Extract the (X, Y) coordinate from the center of the cell holding the provided text.  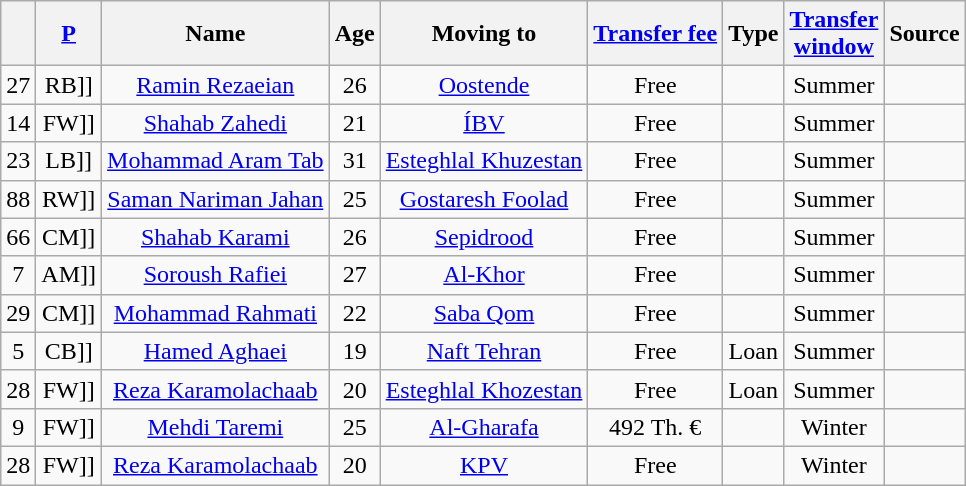
66 (18, 237)
9 (18, 427)
Age (354, 34)
Saman Nariman Jahan (216, 199)
19 (354, 351)
ÍBV (484, 123)
Sepidrood (484, 237)
14 (18, 123)
CB]] (69, 351)
Type (754, 34)
Mehdi Taremi (216, 427)
31 (354, 161)
Transfer fee (656, 34)
Mohammad Rahmati (216, 313)
Shahab Zahedi (216, 123)
Hamed Aghaei (216, 351)
Esteghlal Khuzestan (484, 161)
Al-Khor (484, 275)
Moving to (484, 34)
AM]] (69, 275)
Gostaresh Foolad (484, 199)
RB]] (69, 85)
23 (18, 161)
P (69, 34)
Al-Gharafa (484, 427)
5 (18, 351)
21 (354, 123)
Source (924, 34)
Ramin Rezaeian (216, 85)
88 (18, 199)
Name (216, 34)
Naft Tehran (484, 351)
RW]] (69, 199)
Esteghlal Khozestan (484, 389)
22 (354, 313)
Transferwindow (834, 34)
Soroush Rafiei (216, 275)
492 Th. € (656, 427)
Mohammad Aram Tab (216, 161)
KPV (484, 465)
7 (18, 275)
29 (18, 313)
LB]] (69, 161)
Shahab Karami (216, 237)
Oostende (484, 85)
Saba Qom (484, 313)
